Pinpoint the cell where the given text exists, returning its [X, Y] midpoint coordinate. 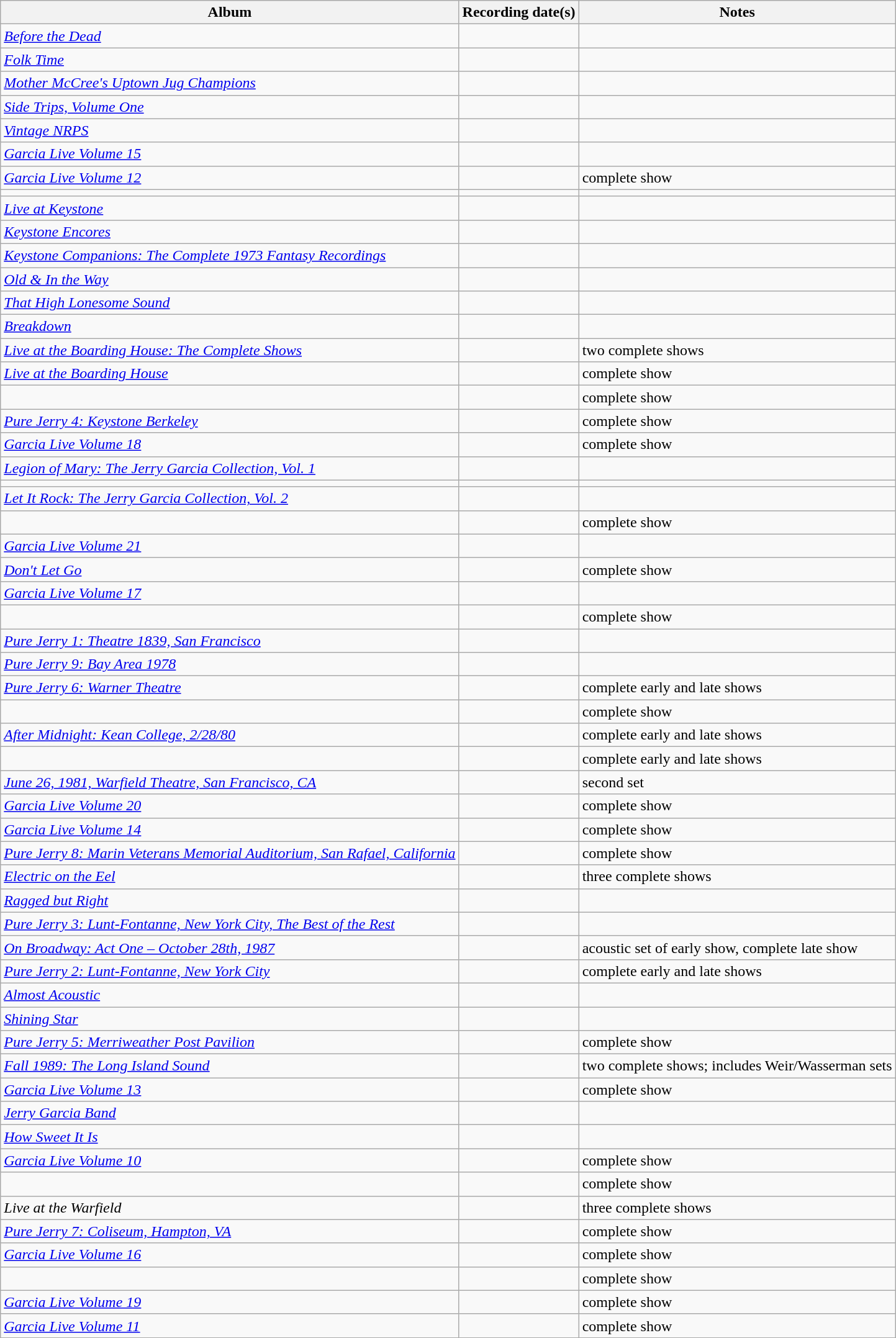
Pure Jerry 2: Lunt-Fontanne, New York City [230, 971]
Vintage NRPS [230, 130]
Pure Jerry 6: Warner Theatre [230, 688]
Pure Jerry 5: Merriweather Post Pavilion [230, 1042]
Jerry Garcia Band [230, 1113]
That High Lonesome Sound [230, 303]
Garcia Live Volume 11 [230, 1326]
acoustic set of early show, complete late show [737, 947]
Album [230, 12]
Garcia Live Volume 12 [230, 178]
After Midnight: Kean College, 2/28/80 [230, 735]
Pure Jerry 9: Bay Area 1978 [230, 664]
Garcia Live Volume 13 [230, 1090]
Don't Let Go [230, 569]
Garcia Live Volume 20 [230, 806]
Garcia Live Volume 14 [230, 829]
Garcia Live Volume 16 [230, 1255]
Side Trips, Volume One [230, 107]
Live at the Warfield [230, 1208]
How Sweet It Is [230, 1137]
Garcia Live Volume 18 [230, 445]
On Broadway: Act One – October 28th, 1987 [230, 947]
Notes [737, 12]
Pure Jerry 7: Coliseum, Hampton, VA [230, 1231]
Live at the Boarding House: The Complete Shows [230, 350]
two complete shows; includes Weir/Wasserman sets [737, 1066]
Pure Jerry 3: Lunt-Fontanne, New York City, The Best of the Rest [230, 924]
Recording date(s) [519, 12]
Mother McCree's Uptown Jug Champions [230, 83]
Garcia Live Volume 10 [230, 1160]
Shining Star [230, 1019]
Garcia Live Volume 15 [230, 154]
second set [737, 782]
Electric on the Eel [230, 877]
Garcia Live Volume 19 [230, 1302]
Before the Dead [230, 36]
Live at the Boarding House [230, 374]
Ragged but Right [230, 900]
Pure Jerry 1: Theatre 1839, San Francisco [230, 640]
Garcia Live Volume 17 [230, 593]
Garcia Live Volume 21 [230, 546]
Legion of Mary: The Jerry Garcia Collection, Vol. 1 [230, 468]
Live at Keystone [230, 208]
Fall 1989: The Long Island Sound [230, 1066]
June 26, 1981, Warfield Theatre, San Francisco, CA [230, 782]
Old & In the Way [230, 279]
Folk Time [230, 60]
Pure Jerry 8: Marin Veterans Memorial Auditorium, San Rafael, California [230, 853]
Keystone Companions: The Complete 1973 Fantasy Recordings [230, 255]
Keystone Encores [230, 232]
Breakdown [230, 327]
two complete shows [737, 350]
Let It Rock: The Jerry Garcia Collection, Vol. 2 [230, 499]
Pure Jerry 4: Keystone Berkeley [230, 421]
Almost Acoustic [230, 995]
